Search for the cell housing the specified text and yield its [X, Y] center coordinate. 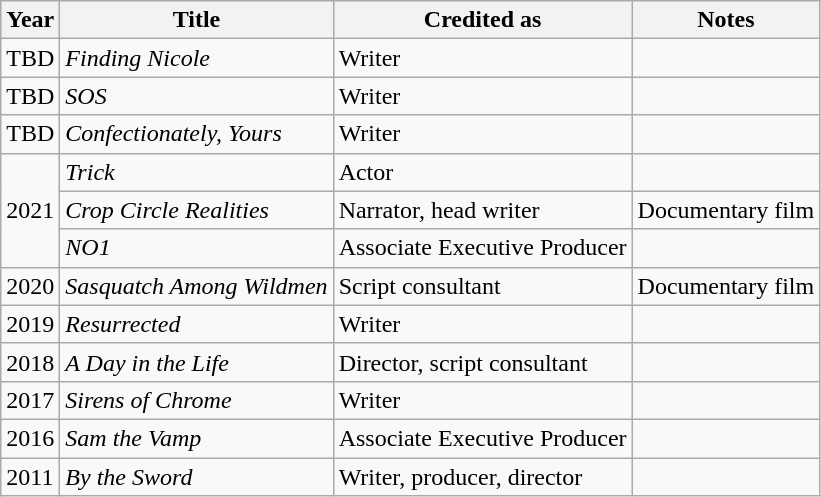
Credited as [482, 20]
Sirens of Chrome [196, 400]
Crop Circle Realities [196, 210]
2020 [30, 286]
Finding Nicole [196, 58]
Year [30, 20]
2017 [30, 400]
Director, script consultant [482, 362]
Writer, producer, director [482, 477]
SOS [196, 96]
By the Sword [196, 477]
2011 [30, 477]
A Day in the Life [196, 362]
2019 [30, 324]
Trick [196, 172]
Sam the Vamp [196, 438]
2021 [30, 210]
2016 [30, 438]
Resurrected [196, 324]
Notes [726, 20]
Sasquatch Among Wildmen [196, 286]
Narrator, head writer [482, 210]
NO1 [196, 248]
2018 [30, 362]
Actor [482, 172]
Confectionately, Yours [196, 134]
Title [196, 20]
Script consultant [482, 286]
